Detect which cell encompasses the target text, then output its [X, Y] center coordinate. 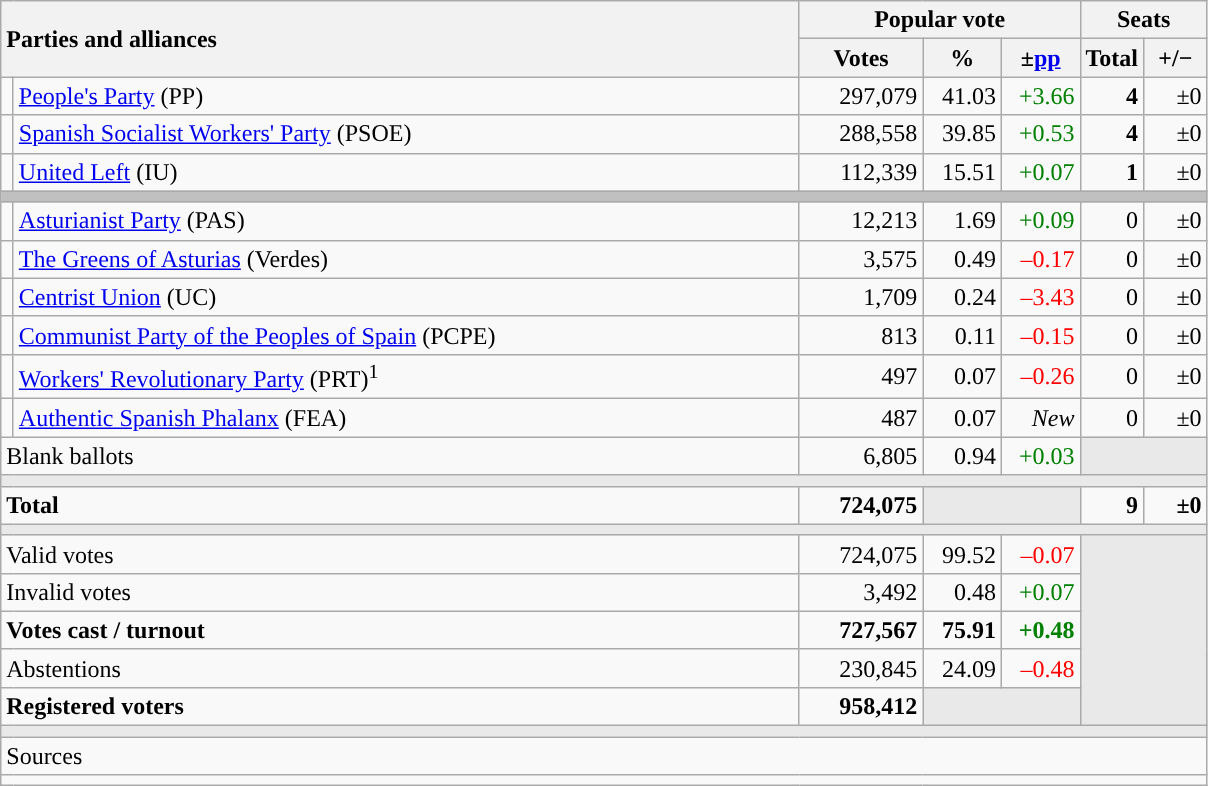
958,412 [861, 706]
% [962, 58]
288,558 [861, 134]
Seats [1144, 20]
75.91 [962, 630]
1.69 [962, 221]
Workers' Revolutionary Party (PRT)1 [406, 376]
+3.66 [1040, 96]
–0.48 [1040, 668]
Communist Party of the Peoples of Spain (PCPE) [406, 335]
230,845 [861, 668]
0.94 [962, 456]
0.49 [962, 259]
Valid votes [400, 554]
813 [861, 335]
Votes [861, 58]
+0.09 [1040, 221]
People's Party (PP) [406, 96]
6,805 [861, 456]
0.48 [962, 592]
1 [1112, 172]
3,575 [861, 259]
–0.15 [1040, 335]
–3.43 [1040, 297]
Votes cast / turnout [400, 630]
–0.07 [1040, 554]
297,079 [861, 96]
99.52 [962, 554]
727,567 [861, 630]
112,339 [861, 172]
1,709 [861, 297]
Authentic Spanish Phalanx (FEA) [406, 418]
Centrist Union (UC) [406, 297]
Abstentions [400, 668]
Asturianist Party (PAS) [406, 221]
+/− [1176, 58]
24.09 [962, 668]
Popular vote [940, 20]
Registered voters [400, 706]
+0.48 [1040, 630]
United Left (IU) [406, 172]
12,213 [861, 221]
41.03 [962, 96]
±pp [1040, 58]
The Greens of Asturias (Verdes) [406, 259]
Invalid votes [400, 592]
–0.17 [1040, 259]
39.85 [962, 134]
Blank ballots [400, 456]
New [1040, 418]
0.24 [962, 297]
9 [1112, 505]
+0.03 [1040, 456]
0.11 [962, 335]
–0.26 [1040, 376]
15.51 [962, 172]
Parties and alliances [400, 39]
Spanish Socialist Workers' Party (PSOE) [406, 134]
Sources [604, 756]
487 [861, 418]
3,492 [861, 592]
+0.53 [1040, 134]
497 [861, 376]
